Identify which cell holds the provided text, then report its [x, y] central coordinate. 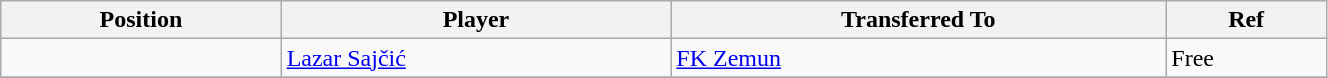
Position [141, 20]
FK Zemun [918, 58]
Lazar Sajčić [476, 58]
Free [1246, 58]
Ref [1246, 20]
Transferred To [918, 20]
Player [476, 20]
